Identify which cell holds the provided text, then report its (x, y) central coordinate. 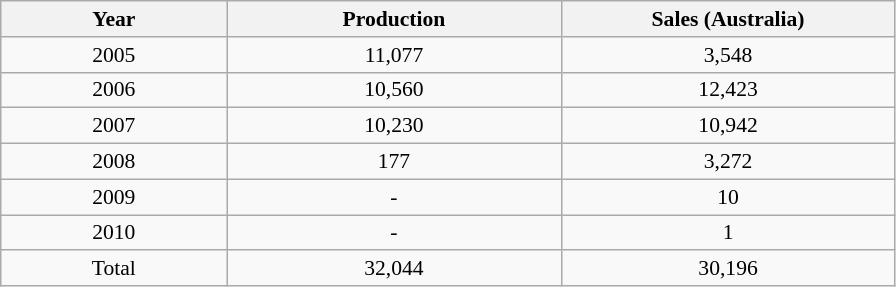
10,230 (394, 126)
30,196 (728, 269)
2009 (114, 197)
12,423 (728, 90)
2005 (114, 55)
2006 (114, 90)
3,272 (728, 162)
Production (394, 19)
32,044 (394, 269)
1 (728, 233)
2007 (114, 126)
2010 (114, 233)
Year (114, 19)
Sales (Australia) (728, 19)
10,942 (728, 126)
177 (394, 162)
2008 (114, 162)
3,548 (728, 55)
10,560 (394, 90)
11,077 (394, 55)
Total (114, 269)
10 (728, 197)
